Return [x, y] of the center of cell containing provided text 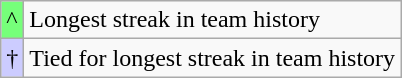
^ [12, 20]
Tied for longest streak in team history [212, 58]
Longest streak in team history [212, 20]
† [12, 58]
